Locate the cell with the specified text and output its [x, y] center coordinate. 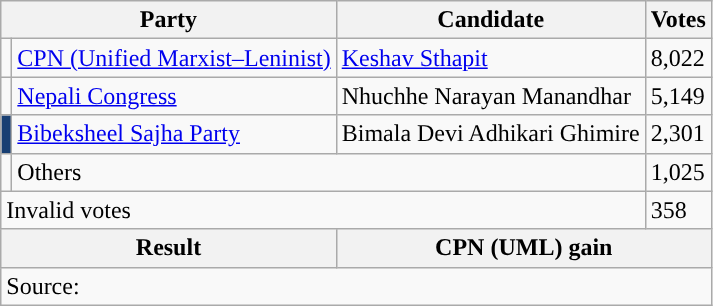
Nhuchhe Narayan Manandhar [490, 96]
Keshav Sthapit [490, 58]
CPN (Unified Marxist–Leninist) [174, 58]
Votes [678, 20]
Source: [356, 286]
Candidate [490, 20]
Bibeksheel Sajha Party [174, 134]
5,149 [678, 96]
CPN (UML) gain [524, 248]
Invalid votes [323, 210]
2,301 [678, 134]
Bimala Devi Adhikari Ghimire [490, 134]
Nepali Congress [174, 96]
Others [328, 172]
8,022 [678, 58]
1,025 [678, 172]
Party [168, 20]
Result [168, 248]
358 [678, 210]
